Search for the cell housing the specified text and yield its (x, y) center coordinate. 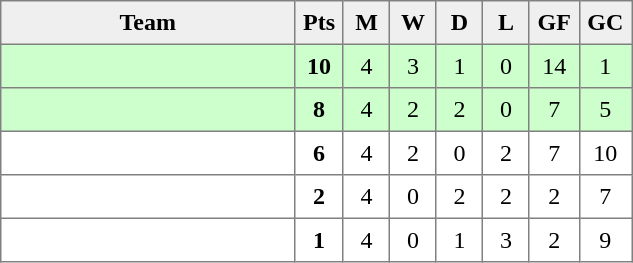
14 (554, 66)
Pts (319, 23)
GC (605, 23)
5 (605, 110)
9 (605, 240)
M (366, 23)
D (459, 23)
8 (319, 110)
W (413, 23)
GF (554, 23)
L (506, 23)
Team (148, 23)
6 (319, 153)
